Determine the [x, y] coordinate at the center of the cell enclosing the given text.  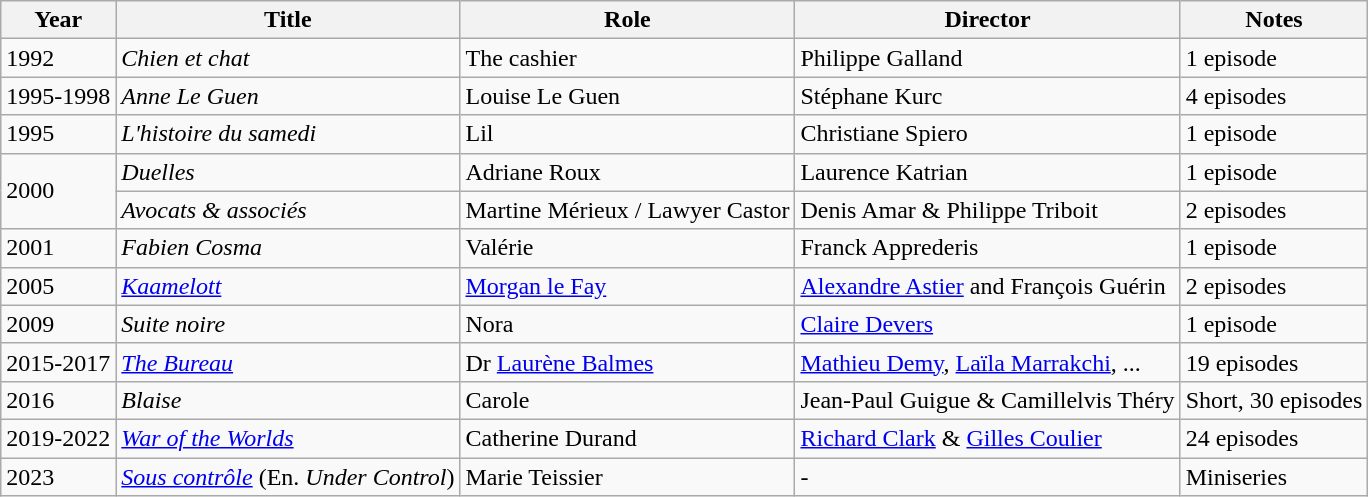
- [988, 477]
Kaamelott [288, 286]
Nora [628, 324]
1995-1998 [58, 96]
Richard Clark & Gilles Coulier [988, 438]
Avocats & associés [288, 210]
Duelles [288, 172]
Anne Le Guen [288, 96]
19 episodes [1274, 362]
2001 [58, 248]
2009 [58, 324]
Adriane Roux [628, 172]
Louise Le Guen [628, 96]
Stéphane Kurc [988, 96]
Chien et chat [288, 58]
4 episodes [1274, 96]
Year [58, 20]
Marie Teissier [628, 477]
Director [988, 20]
2023 [58, 477]
Alexandre Astier and François Guérin [988, 286]
Claire Devers [988, 324]
Philippe Galland [988, 58]
1992 [58, 58]
Fabien Cosma [288, 248]
Christiane Spiero [988, 134]
Laurence Katrian [988, 172]
2005 [58, 286]
L'histoire du samedi [288, 134]
Short, 30 episodes [1274, 400]
Lil [628, 134]
Mathieu Demy, Laïla Marrakchi, ... [988, 362]
Valérie [628, 248]
Sous contrôle (En. Under Control) [288, 477]
Martine Mérieux / Lawyer Castor [628, 210]
Role [628, 20]
Catherine Durand [628, 438]
Miniseries [1274, 477]
Suite noire [288, 324]
Title [288, 20]
1995 [58, 134]
2019-2022 [58, 438]
Franck Apprederis [988, 248]
Blaise [288, 400]
The Bureau [288, 362]
War of the Worlds [288, 438]
2000 [58, 191]
Dr Laurène Balmes [628, 362]
2015-2017 [58, 362]
Notes [1274, 20]
The cashier [628, 58]
Denis Amar & Philippe Triboit [988, 210]
24 episodes [1274, 438]
Morgan le Fay [628, 286]
Jean-Paul Guigue & Camillelvis Théry [988, 400]
Carole [628, 400]
2016 [58, 400]
